Pinpoint the cell where the given text exists, returning its [x, y] midpoint coordinate. 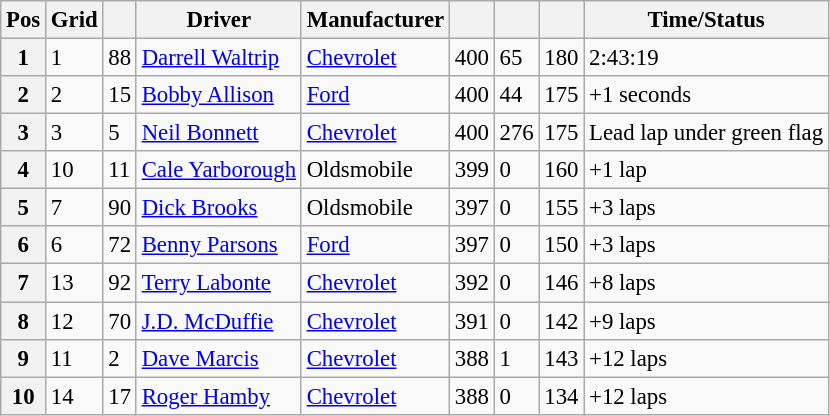
Benny Parsons [218, 245]
9 [24, 358]
92 [120, 283]
+1 lap [706, 170]
90 [120, 208]
155 [562, 208]
12 [74, 321]
4 [24, 170]
14 [74, 396]
+1 seconds [706, 95]
8 [24, 321]
Driver [218, 20]
Cale Yarborough [218, 170]
143 [562, 358]
276 [516, 133]
Dave Marcis [218, 358]
180 [562, 58]
65 [516, 58]
J.D. McDuffie [218, 321]
44 [516, 95]
88 [120, 58]
Pos [24, 20]
72 [120, 245]
Roger Hamby [218, 396]
146 [562, 283]
+9 laps [706, 321]
13 [74, 283]
15 [120, 95]
Neil Bonnett [218, 133]
Grid [74, 20]
+8 laps [706, 283]
150 [562, 245]
142 [562, 321]
Dick Brooks [218, 208]
Bobby Allison [218, 95]
70 [120, 321]
160 [562, 170]
2:43:19 [706, 58]
392 [472, 283]
Darrell Waltrip [218, 58]
Terry Labonte [218, 283]
Manufacturer [375, 20]
399 [472, 170]
134 [562, 396]
17 [120, 396]
Time/Status [706, 20]
391 [472, 321]
Lead lap under green flag [706, 133]
